For the text-containing cell, return its midpoint in (x, y) coordinate format. 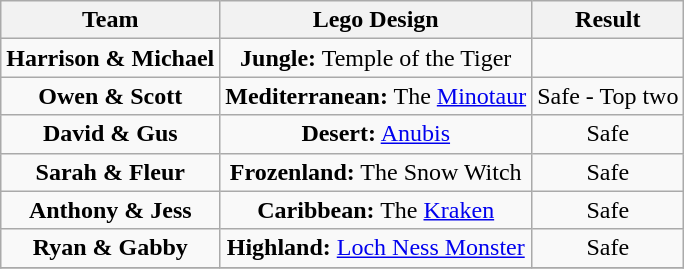
Safe - Top two (608, 96)
Anthony & Jess (110, 210)
Caribbean: The Kraken (376, 210)
Frozenland: The Snow Witch (376, 172)
Highland: Loch Ness Monster (376, 248)
Lego Design (376, 20)
Team (110, 20)
Desert: Anubis (376, 134)
Sarah & Fleur (110, 172)
Mediterranean: The Minotaur (376, 96)
Harrison & Michael (110, 58)
Owen & Scott (110, 96)
Jungle: Temple of the Tiger (376, 58)
Ryan & Gabby (110, 248)
David & Gus (110, 134)
Result (608, 20)
